Search for the cell housing the specified text and yield its (x, y) center coordinate. 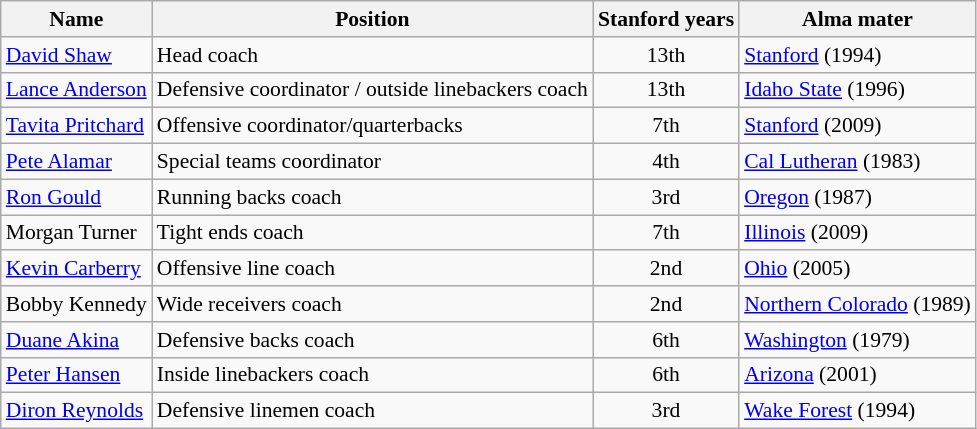
Cal Lutheran (1983) (858, 162)
Morgan Turner (76, 233)
Wide receivers coach (372, 304)
David Shaw (76, 55)
Ohio (2005) (858, 269)
Defensive linemen coach (372, 411)
Diron Reynolds (76, 411)
Defensive coordinator / outside linebackers coach (372, 90)
Wake Forest (1994) (858, 411)
Offensive coordinator/quarterbacks (372, 126)
Tight ends coach (372, 233)
Idaho State (1996) (858, 90)
4th (666, 162)
Name (76, 19)
Inside linebackers coach (372, 375)
Position (372, 19)
Defensive backs coach (372, 340)
Stanford (2009) (858, 126)
Pete Alamar (76, 162)
Lance Anderson (76, 90)
Stanford years (666, 19)
Running backs coach (372, 197)
Head coach (372, 55)
Kevin Carberry (76, 269)
Oregon (1987) (858, 197)
Stanford (1994) (858, 55)
Northern Colorado (1989) (858, 304)
Bobby Kennedy (76, 304)
Washington (1979) (858, 340)
Tavita Pritchard (76, 126)
Alma mater (858, 19)
Special teams coordinator (372, 162)
Duane Akina (76, 340)
Arizona (2001) (858, 375)
Ron Gould (76, 197)
Peter Hansen (76, 375)
Illinois (2009) (858, 233)
Offensive line coach (372, 269)
